Scan for the cell matching the given text and deliver its [X, Y] coordinate at center. 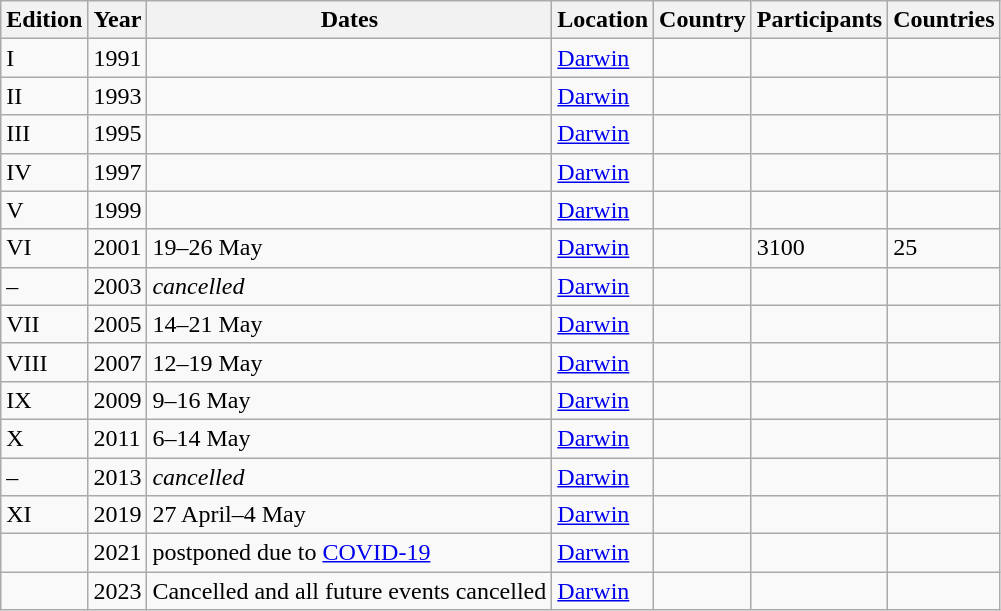
postponed due to COVID-19 [350, 553]
XI [44, 515]
2019 [118, 515]
2013 [118, 477]
3100 [819, 248]
VII [44, 324]
2003 [118, 286]
14–21 May [350, 324]
12–19 May [350, 362]
IX [44, 400]
Participants [819, 20]
1993 [118, 96]
IV [44, 172]
III [44, 134]
9–16 May [350, 400]
25 [944, 248]
6–14 May [350, 438]
Countries [944, 20]
2007 [118, 362]
2011 [118, 438]
Location [603, 20]
Cancelled and all future events cancelled [350, 591]
2023 [118, 591]
V [44, 210]
2009 [118, 400]
1997 [118, 172]
2005 [118, 324]
27 April–4 May [350, 515]
1991 [118, 58]
2021 [118, 553]
VIII [44, 362]
Year [118, 20]
Edition [44, 20]
II [44, 96]
VI [44, 248]
2001 [118, 248]
Country [703, 20]
I [44, 58]
19–26 May [350, 248]
X [44, 438]
1995 [118, 134]
1999 [118, 210]
Dates [350, 20]
